Extract the (x, y) coordinate from the center of the cell holding the provided text.  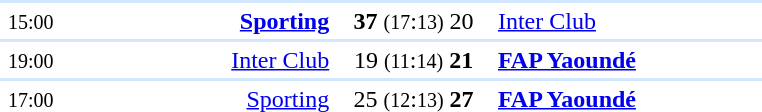
15:00 (30, 21)
19 (11:14) 21 (414, 60)
37 (17:13) 20 (414, 21)
Sporting (197, 21)
19:00 (30, 60)
FAP Yaoundé (629, 60)
